Output the [x, y] coordinate of the center of the cell containing the given text.  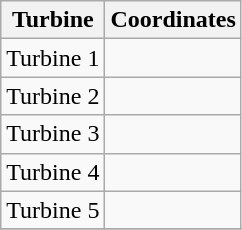
Coordinates [173, 20]
Turbine 3 [53, 134]
Turbine 5 [53, 210]
Turbine 2 [53, 96]
Turbine 1 [53, 58]
Turbine 4 [53, 172]
Turbine [53, 20]
